Output the [X, Y] coordinate of the center of the cell containing the given text.  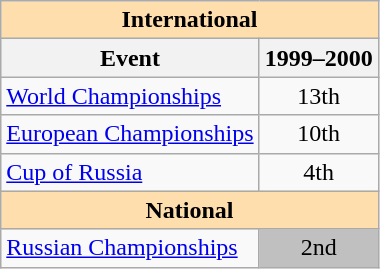
World Championships [130, 96]
10th [318, 134]
2nd [318, 248]
1999–2000 [318, 58]
Russian Championships [130, 248]
National [190, 210]
Cup of Russia [130, 172]
Event [130, 58]
International [190, 20]
European Championships [130, 134]
13th [318, 96]
4th [318, 172]
